From the cell containing the given text, extract its center point as (X, Y) coordinate. 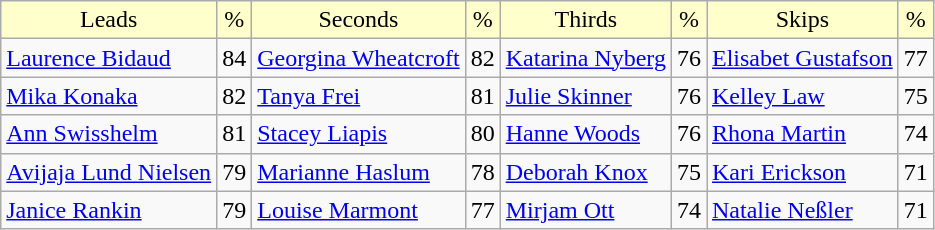
Mika Konaka (109, 96)
Hanne Woods (586, 134)
Seconds (358, 20)
Tanya Frei (358, 96)
Avijaja Lund Nielsen (109, 172)
Skips (802, 20)
Laurence Bidaud (109, 58)
Louise Marmont (358, 210)
Mirjam Ott (586, 210)
Janice Rankin (109, 210)
Katarina Nyberg (586, 58)
78 (482, 172)
Julie Skinner (586, 96)
80 (482, 134)
Rhona Martin (802, 134)
Kelley Law (802, 96)
Thirds (586, 20)
Elisabet Gustafson (802, 58)
Marianne Haslum (358, 172)
Stacey Liapis (358, 134)
Kari Erickson (802, 172)
Natalie Neßler (802, 210)
84 (234, 58)
Deborah Knox (586, 172)
Ann Swisshelm (109, 134)
Leads (109, 20)
Georgina Wheatcroft (358, 58)
